Extract the [X, Y] coordinate from the center of the cell holding the provided text.  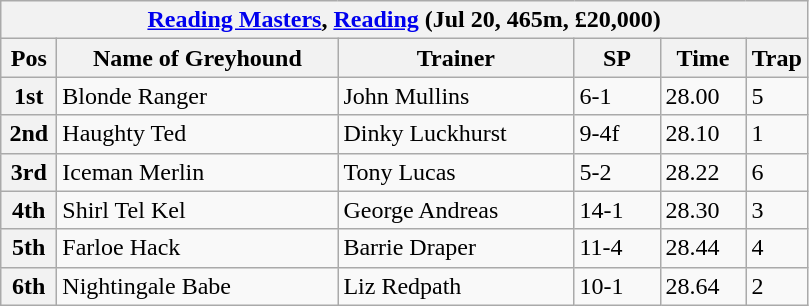
6th [29, 286]
Blonde Ranger [198, 96]
Nightingale Babe [198, 286]
3 [776, 210]
28.22 [703, 172]
6 [776, 172]
1st [29, 96]
9-4f [617, 134]
28.44 [703, 248]
2 [776, 286]
6-1 [617, 96]
Barrie Draper [456, 248]
14-1 [617, 210]
28.10 [703, 134]
Liz Redpath [456, 286]
4 [776, 248]
Tony Lucas [456, 172]
Pos [29, 58]
28.00 [703, 96]
28.30 [703, 210]
Time [703, 58]
2nd [29, 134]
1 [776, 134]
SP [617, 58]
Trap [776, 58]
4th [29, 210]
5th [29, 248]
5-2 [617, 172]
11-4 [617, 248]
3rd [29, 172]
Iceman Merlin [198, 172]
Haughty Ted [198, 134]
5 [776, 96]
Trainer [456, 58]
Dinky Luckhurst [456, 134]
Reading Masters, Reading (Jul 20, 465m, £20,000) [404, 20]
Shirl Tel Kel [198, 210]
28.64 [703, 286]
Name of Greyhound [198, 58]
Farloe Hack [198, 248]
John Mullins [456, 96]
George Andreas [456, 210]
10-1 [617, 286]
